Return the (X, Y) coordinate for the center point of the cell that contains the specified text.  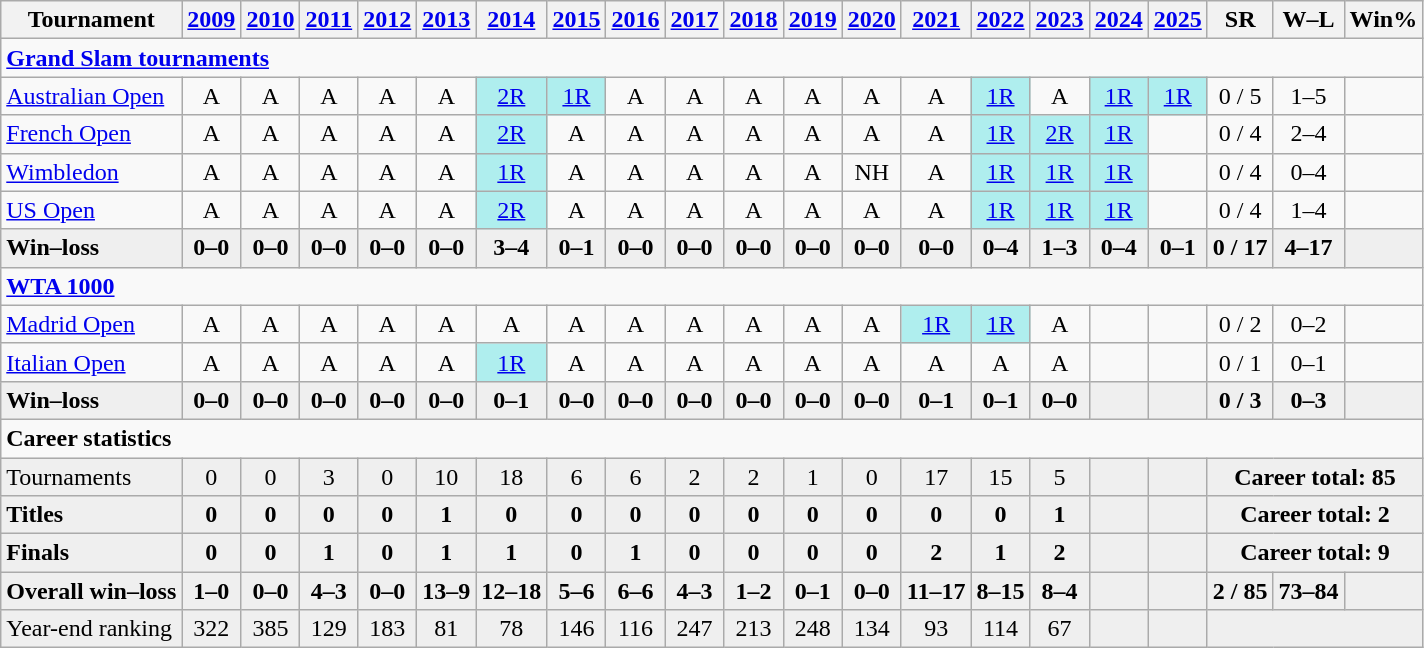
114 (1000, 629)
Year-end ranking (92, 629)
Italian Open (92, 362)
0 / 5 (1240, 96)
Madrid Open (92, 324)
247 (694, 629)
13–9 (446, 591)
2014 (512, 20)
2022 (1000, 20)
Grand Slam tournaments (712, 58)
8–4 (1060, 591)
0 / 2 (1240, 324)
213 (754, 629)
2016 (636, 20)
8–15 (1000, 591)
10 (446, 477)
15 (1000, 477)
129 (329, 629)
0 / 3 (1240, 400)
81 (446, 629)
2009 (212, 20)
73–84 (1308, 591)
1–5 (1308, 96)
Tournament (92, 20)
Career total: 2 (1314, 515)
Win% (1384, 20)
116 (636, 629)
18 (512, 477)
2015 (576, 20)
French Open (92, 134)
6–6 (636, 591)
0–3 (1308, 400)
2024 (1118, 20)
Overall win–loss (92, 591)
0 / 17 (1240, 248)
2011 (329, 20)
1–2 (754, 591)
3–4 (512, 248)
12–18 (512, 591)
2023 (1060, 20)
W–L (1308, 20)
Tournaments (92, 477)
2017 (694, 20)
2019 (812, 20)
Career total: 85 (1314, 477)
2 / 85 (1240, 591)
2025 (1178, 20)
WTA 1000 (712, 286)
183 (388, 629)
5 (1060, 477)
Titles (92, 515)
11–17 (936, 591)
385 (270, 629)
Wimbledon (92, 172)
93 (936, 629)
3 (329, 477)
SR (1240, 20)
248 (812, 629)
4–17 (1308, 248)
2020 (872, 20)
NH (872, 172)
2013 (446, 20)
322 (212, 629)
0 / 1 (1240, 362)
Australian Open (92, 96)
0–2 (1308, 324)
2012 (388, 20)
5–6 (576, 591)
2018 (754, 20)
2010 (270, 20)
134 (872, 629)
Career total: 9 (1314, 553)
US Open (92, 210)
1–3 (1060, 248)
2021 (936, 20)
146 (576, 629)
2–4 (1308, 134)
17 (936, 477)
67 (1060, 629)
78 (512, 629)
Finals (92, 553)
Career statistics (712, 438)
1–0 (212, 591)
1–4 (1308, 210)
